Locate the cell with the specified text and output its (x, y) center coordinate. 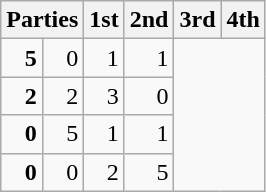
3rd (198, 20)
2nd (149, 20)
1st (104, 20)
Parties (42, 20)
3 (104, 96)
4th (243, 20)
